From the cell containing the given text, extract its center point as [X, Y] coordinate. 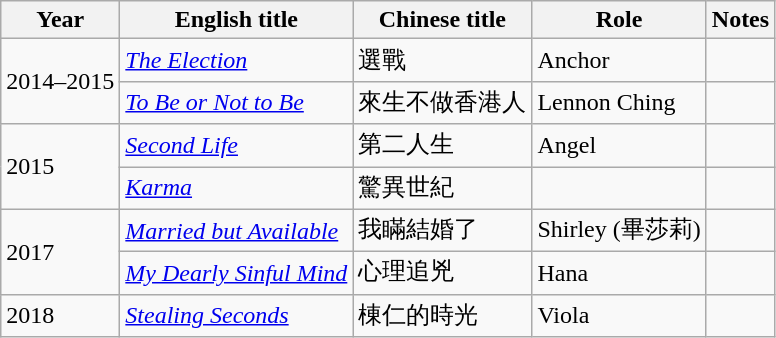
心理追兇 [442, 274]
Hana [619, 274]
選戰 [442, 60]
2018 [60, 316]
Karma [236, 188]
Shirley (畢莎莉) [619, 230]
棟仁的時光 [442, 316]
2015 [60, 166]
English title [236, 20]
2014–2015 [60, 82]
Anchor [619, 60]
To Be or Not to Be [236, 102]
Viola [619, 316]
來生不做香港人 [442, 102]
第二人生 [442, 146]
Chinese title [442, 20]
Married but Available [236, 230]
Year [60, 20]
Lennon Ching [619, 102]
驚異世紀 [442, 188]
The Election [236, 60]
Angel [619, 146]
Stealing Seconds [236, 316]
2017 [60, 252]
我瞞結婚了 [442, 230]
My Dearly Sinful Mind [236, 274]
Role [619, 20]
Second Life [236, 146]
Notes [740, 20]
